Provide the [X, Y] coordinate of the cell's center where the given text is located.  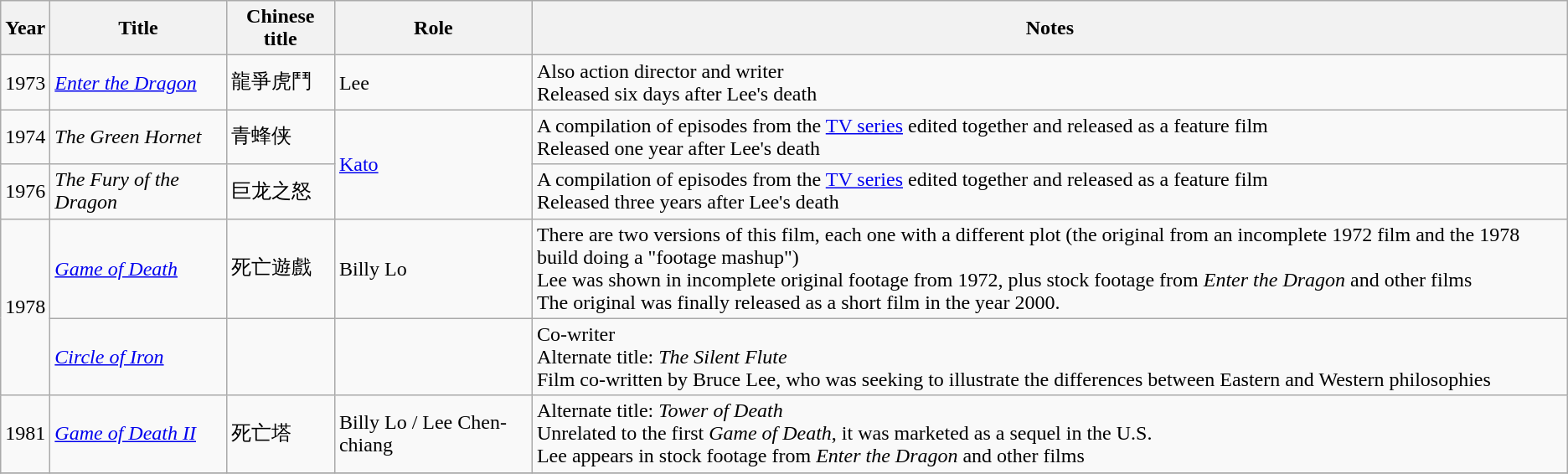
The Fury of the Dragon [138, 191]
死亡塔 [280, 434]
Billy Lo / Lee Chen-chiang [433, 434]
Role [433, 28]
巨龙之怒 [280, 191]
青蜂侠 [280, 137]
Lee [433, 82]
Enter the Dragon [138, 82]
Billy Lo [433, 268]
Notes [1050, 28]
Circle of Iron [138, 357]
1974 [25, 137]
1978 [25, 307]
The Green Hornet [138, 137]
Chinese title [280, 28]
Game of Death II [138, 434]
龍爭虎鬥 [280, 82]
1976 [25, 191]
Title [138, 28]
Game of Death [138, 268]
死亡遊戲 [280, 268]
Kato [433, 164]
1981 [25, 434]
A compilation of episodes from the TV series edited together and released as a feature filmReleased three years after Lee's death [1050, 191]
A compilation of episodes from the TV series edited together and released as a feature filmReleased one year after Lee's death [1050, 137]
Year [25, 28]
1973 [25, 82]
Also action director and writerReleased six days after Lee's death [1050, 82]
